Identify which cell holds the provided text, then report its [X, Y] central coordinate. 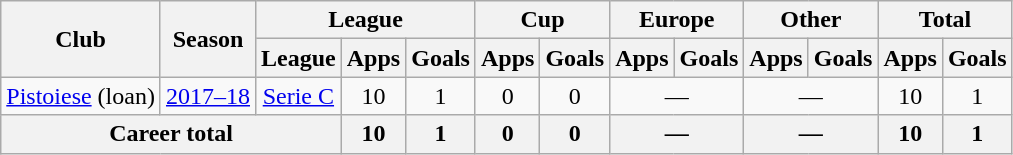
Cup [542, 20]
2017–18 [208, 96]
Europe [677, 20]
Total [945, 20]
Other [811, 20]
Season [208, 39]
Serie C [299, 96]
Career total [171, 134]
Club [81, 39]
Pistoiese (loan) [81, 96]
